Determine the [X, Y] coordinate at the center of the cell enclosing the given text.  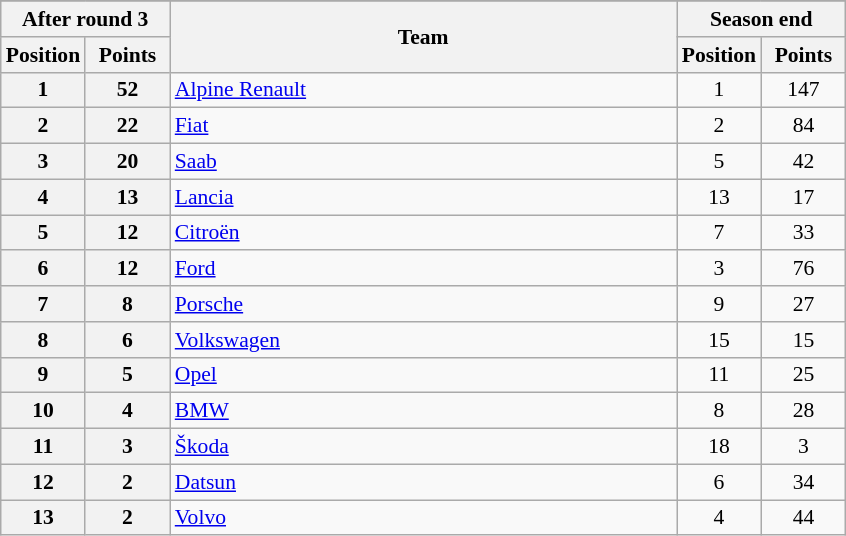
Lancia [424, 197]
Opel [424, 375]
28 [803, 411]
BMW [424, 411]
33 [803, 233]
10 [43, 411]
18 [719, 447]
Fiat [424, 126]
25 [803, 375]
Volkswagen [424, 340]
Alpine Renault [424, 90]
52 [127, 90]
84 [803, 126]
17 [803, 197]
Saab [424, 162]
Season end [762, 19]
42 [803, 162]
20 [127, 162]
Ford [424, 269]
22 [127, 126]
Datsun [424, 482]
After round 3 [86, 19]
27 [803, 304]
147 [803, 90]
Porsche [424, 304]
Team [424, 36]
Volvo [424, 518]
Citroën [424, 233]
76 [803, 269]
Škoda [424, 447]
34 [803, 482]
44 [803, 518]
